Return the [x, y] coordinate for the center point of the cell that contains the specified text.  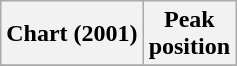
Chart (2001) [72, 34]
Peakposition [189, 34]
